Determine the (x, y) coordinate at the center of the cell enclosing the given text.  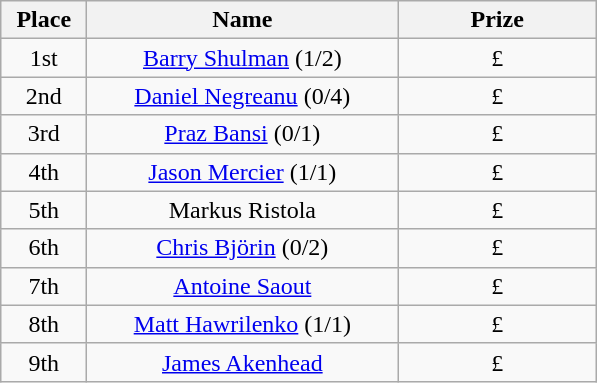
5th (44, 210)
3rd (44, 134)
9th (44, 362)
Place (44, 20)
Daniel Negreanu (0/4) (242, 96)
Matt Hawrilenko (1/1) (242, 324)
Chris Björin (0/2) (242, 248)
Praz Bansi (0/1) (242, 134)
7th (44, 286)
Antoine Saout (242, 286)
4th (44, 172)
6th (44, 248)
Markus Ristola (242, 210)
2nd (44, 96)
James Akenhead (242, 362)
Name (242, 20)
Jason Mercier (1/1) (242, 172)
Prize (498, 20)
8th (44, 324)
1st (44, 58)
Barry Shulman (1/2) (242, 58)
